Scan for the cell matching the given text and deliver its [X, Y] coordinate at center. 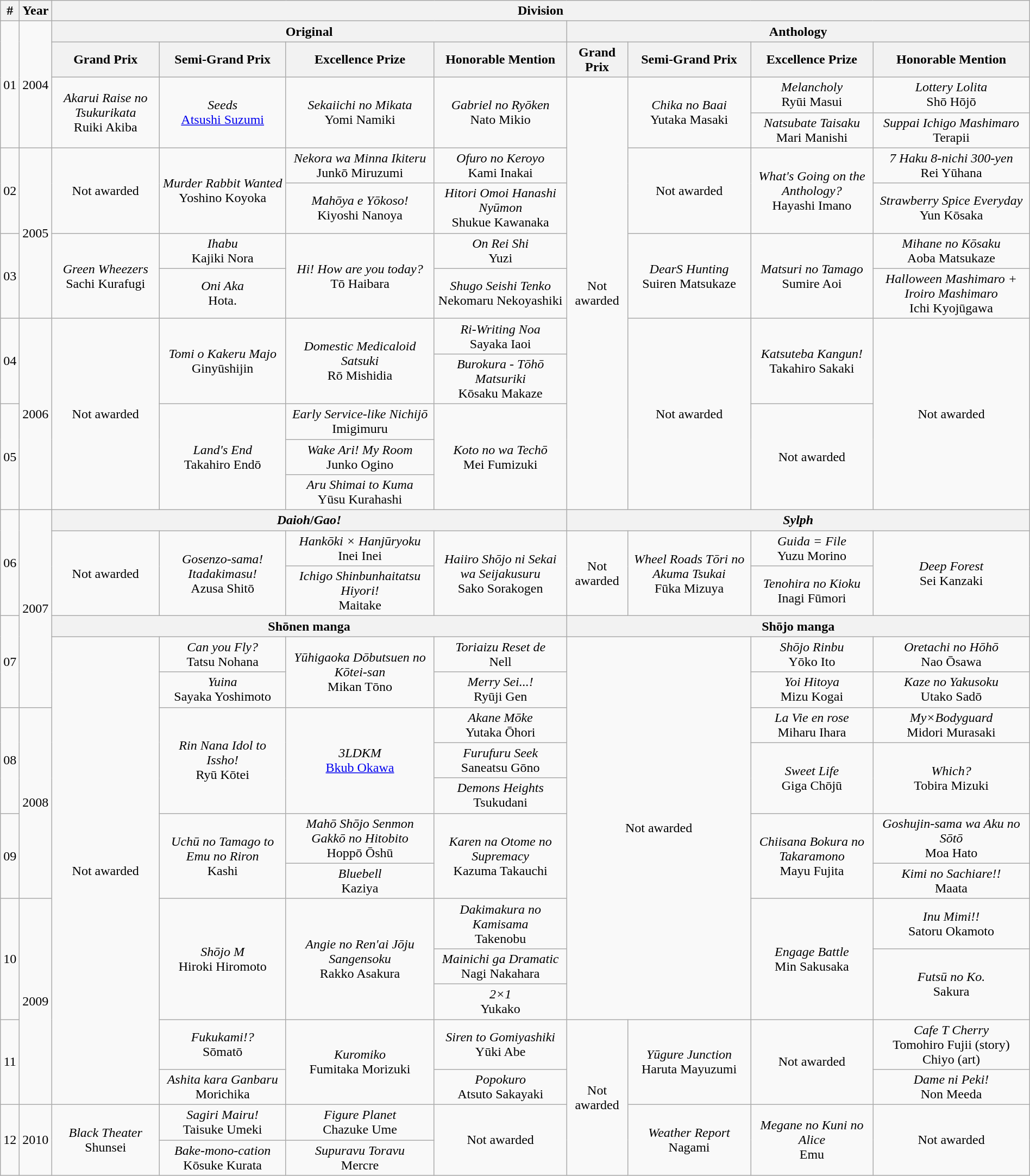
05 [10, 456]
Nekora wa Minna IkiteruJunkō Miruzumi [360, 165]
2010 [36, 1140]
2009 [36, 1002]
Division [541, 11]
Gosenzo-sama! Itadakimasu!Azusa Shitō [223, 574]
09 [10, 856]
Merry Sei...!Ryūji Gen [500, 690]
Mihane no KōsakuAoba Matsukaze [951, 251]
Sagiri Mairu!Taisuke Umeki [223, 1122]
Wheel Roads Tōri no Akuma TsukaiFūka Mizuya [689, 574]
# [10, 11]
Strawberry Spice EverydayYun Kōsaka [951, 208]
Koto no wa TechōMei Fumizuki [500, 456]
Wake Ari! My RoomJunko Ogino [360, 456]
On Rei ShiYuzi [500, 251]
Goshujin-sama wa Aku no SōtōMoa Hato [951, 838]
Sylph [798, 520]
SeedsAtsushi Suzumi [223, 112]
Anthology [798, 32]
Shōjo MHiroki Hiromoto [223, 959]
Which?Tobira Mizuki [951, 778]
Akane MōkeYutaka Ōhori [500, 725]
Shugo Seishi TenkoNekomaru Nekoyashiki [500, 293]
04 [10, 361]
Sekaiichi no MikataYomi Namiki [360, 112]
La Vie en roseMiharu Ihara [812, 725]
Supuravu ToravuMercre [360, 1158]
12 [10, 1140]
Hi! How are you today?Tō Haibara [360, 276]
Kaze no YakusokuUtako Sadō [951, 690]
Shōjo manga [798, 626]
Mahōya e Yōkoso!Kiyoshi Nanoya [360, 208]
IhabuKajiki Nora [223, 251]
2×1Yukako [500, 1002]
11 [10, 1061]
02 [10, 190]
Ofuro no KeroyoKami Inakai [500, 165]
Katsuteba Kangun!Takahiro Sakaki [812, 361]
Chiisana Bokura no TakaramonoMayu Fujita [812, 856]
Black TheaterShunsei [105, 1140]
Land's EndTakahiro Endō [223, 456]
Yūgure JunctionHaruta Mayuzumi [689, 1061]
Yūhigaoka Dōbutsuen no Kōtei-sanMikan Tōno [360, 672]
Deep ForestSei Kanzaki [951, 574]
08 [10, 760]
Can you Fly?Tatsu Nohana [223, 654]
01 [10, 85]
Burokura - Tōhō MatsurikiKōsaku Makaze [500, 379]
Shōjo RinbuYōko Ito [812, 654]
10 [10, 959]
Inu Mimi!!Satoru Okamoto [951, 923]
Matsuri no TamagoSumire Aoi [812, 276]
Fukukami!?Sōmatō [223, 1044]
2008 [36, 803]
Rin Nana Idol to Issho!Ryū Kōtei [223, 760]
Aru Shimai to KumaYūsu Kurahashi [360, 492]
My×BodyguardMidori Murasaki [951, 725]
Oretachi no HōhōNao Ōsawa [951, 654]
Tenohira no KiokuInagi Fūmori [812, 591]
Demons HeightsTsukudani [500, 795]
Ri-Writing Noa Sayaka Iaoi [500, 336]
Halloween Mashimaro + Iroiro MashimaroIchi Kyojūgawa [951, 293]
Mainichi ga DramaticNagi Nakahara [500, 966]
PopokuroAtsuto Sakayaki [500, 1087]
Siren to GomiyashikiYūki Abe [500, 1044]
Oni AkaHota. [223, 293]
YuinaSayaka Yoshimoto [223, 690]
Gabriel no RyōkenNato Mikio [500, 112]
Uchū no Tamago to Emu no RironKashi [223, 856]
Original [309, 32]
Karen na Otome no SupremacyKazuma Takauchi [500, 856]
Guida = FileYuzu Morino [812, 549]
Figure PlanetChazuke Ume [360, 1122]
7 Haku 8-nichi 300-yenRei Yūhana [951, 165]
What's Going on the Anthology?Hayashi Imano [812, 190]
Hitori Omoi Hanashi NyūmonShukue Kawanaka [500, 208]
Early Service-like NichijōImigimuru [360, 422]
03 [10, 276]
2006 [36, 414]
Akarui Raise no TsukurikataRuiki Akiba [105, 112]
MelancholyRyūi Masui [812, 95]
Green WheezersSachi Kurafugi [105, 276]
06 [10, 563]
Cafe T CherryTomohiro Fujii (story)Chiyo (art) [951, 1044]
Domestic Medicaloid SatsukiRō Mishidia [360, 361]
Ichigo Shinbunhaitatsu Hiyori!Maitake [360, 591]
Natsubate TaisakuMari Manishi [812, 130]
Weather ReportNagami [689, 1140]
Chika no BaaiYutaka Masaki [689, 112]
BluebellKaziya [360, 881]
Hankōki × HanjūryokuInei Inei [360, 549]
2005 [36, 233]
Suppai Ichigo MashimaroTerapii [951, 130]
3LDKMBkub Okawa [360, 760]
Dakimakura no KamisamaTakenobu [500, 923]
DearS HuntingSuiren Matsukaze [689, 276]
Murder Rabbit WantedYoshino Koyoka [223, 190]
Megane no Kuni no AliceEmu [812, 1140]
Engage BattleMin Sakusaka [812, 959]
Yoi HitoyaMizu Kogai [812, 690]
Haiiro Shōjo ni Sekai wa SeijakusuruSako Sorakogen [500, 574]
KuromikoFumitaka Morizuki [360, 1061]
Shōnen manga [309, 626]
Ashita kara GanbaruMorichika [223, 1087]
2004 [36, 85]
Mahō Shōjo Senmon Gakkō no HitobitoHoppō Ōshū [360, 838]
Toriaizu Reset deNell [500, 654]
2007 [36, 608]
Angie no Ren'ai Jōju SangensokuRakko Asakura [360, 959]
Bake-mono-cationKōsuke Kurata [223, 1158]
Daioh/Gao! [309, 520]
Sweet LifeGiga Chōjū [812, 778]
Futsū no Ko.Sakura [951, 984]
07 [10, 662]
Dame ni Peki!Non Meeda [951, 1087]
Year [36, 11]
Tomi o Kakeru MajoGinyūshijin [223, 361]
Lottery LolitaShō Hōjō [951, 95]
Kimi no Sachiare!!Maata [951, 881]
Furufuru SeekSaneatsu Gōno [500, 760]
